Locate the cell with the specified text and output its [X, Y] center coordinate. 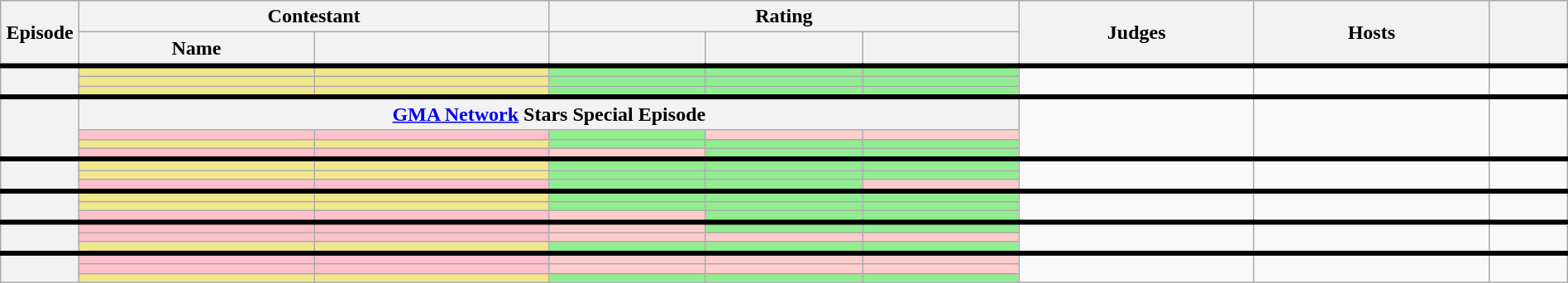
Episode [40, 33]
Contestant [313, 17]
Name [196, 49]
Rating [784, 17]
Judges [1136, 33]
GMA Network Stars Special Episode [549, 113]
Hosts [1371, 33]
